Pinpoint the cell where the given text exists, returning its [x, y] midpoint coordinate. 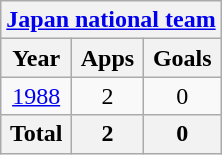
Apps [108, 58]
Total [36, 134]
Japan national team [111, 20]
1988 [36, 96]
Goals [182, 58]
Year [36, 58]
